Search for the cell housing the specified text and yield its (X, Y) center coordinate. 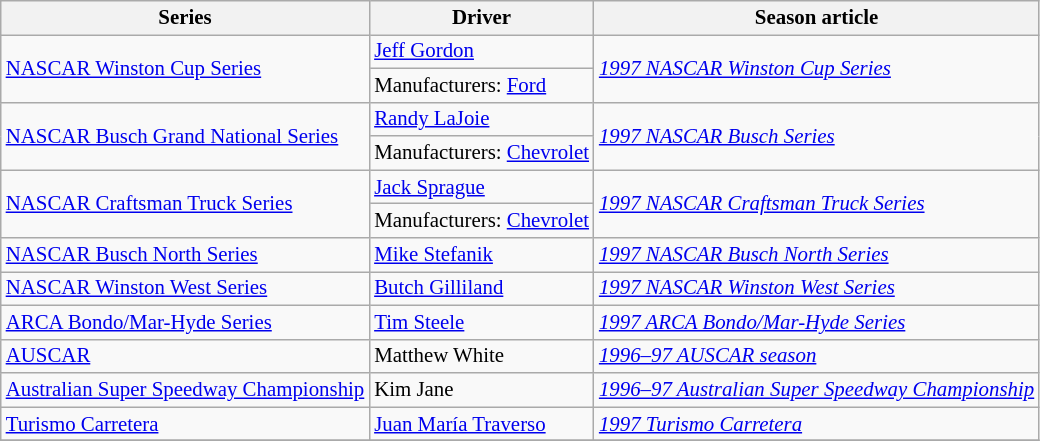
1997 Turismo Carretera (816, 424)
NASCAR Winston Cup Series (185, 68)
Season article (816, 18)
AUSCAR (185, 356)
Tim Steele (482, 322)
Australian Super Speedway Championship (185, 390)
1996–97 AUSCAR season (816, 356)
Series (185, 18)
1996–97 Australian Super Speedway Championship (816, 390)
Driver (482, 18)
Jack Sprague (482, 187)
1997 NASCAR Busch Series (816, 136)
ARCA Bondo/Mar-Hyde Series (185, 322)
Butch Gilliland (482, 288)
NASCAR Busch North Series (185, 255)
NASCAR Craftsman Truck Series (185, 204)
Jeff Gordon (482, 51)
Juan María Traverso (482, 424)
Matthew White (482, 356)
Mike Stefanik (482, 255)
1997 ARCA Bondo/Mar-Hyde Series (816, 322)
Manufacturers: Ford (482, 85)
1997 NASCAR Busch North Series (816, 255)
1997 NASCAR Craftsman Truck Series (816, 204)
Randy LaJoie (482, 119)
1997 NASCAR Winston West Series (816, 288)
Kim Jane (482, 390)
NASCAR Winston West Series (185, 288)
1997 NASCAR Winston Cup Series (816, 68)
Turismo Carretera (185, 424)
NASCAR Busch Grand National Series (185, 136)
